Pinpoint the cell where the given text exists, returning its [X, Y] midpoint coordinate. 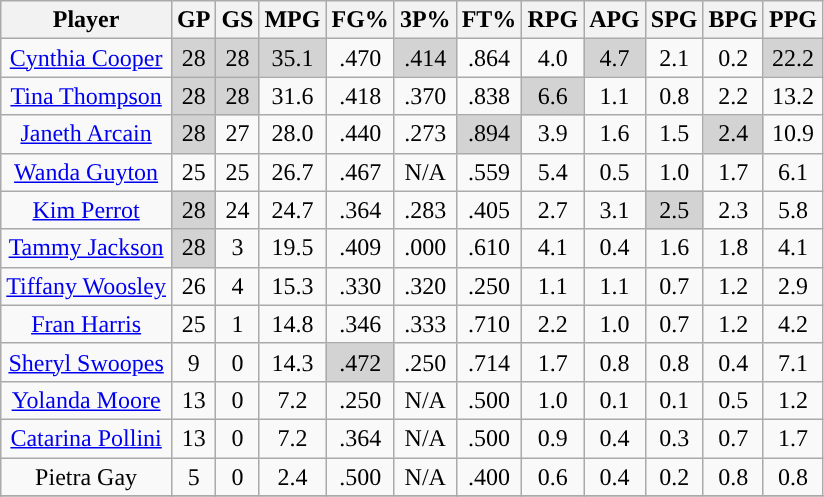
.467 [360, 172]
.283 [425, 210]
.864 [489, 58]
.330 [360, 286]
Tiffany Woosley [86, 286]
.414 [425, 58]
6.1 [792, 172]
.838 [489, 96]
SPG [674, 20]
5.8 [792, 210]
3P% [425, 20]
.000 [425, 248]
Cynthia Cooper [86, 58]
4.0 [553, 58]
Tammy Jackson [86, 248]
2.9 [792, 286]
2.3 [733, 210]
FT% [489, 20]
Fran Harris [86, 324]
5 [193, 477]
24 [238, 210]
3.1 [615, 210]
1.8 [733, 248]
Tina Thompson [86, 96]
RPG [553, 20]
5.4 [553, 172]
7.1 [792, 362]
10.9 [792, 134]
27 [238, 134]
13.2 [792, 96]
Wanda Guyton [86, 172]
.418 [360, 96]
Player [86, 20]
0.9 [553, 438]
26.7 [292, 172]
.320 [425, 286]
.610 [489, 248]
22.2 [792, 58]
3 [238, 248]
.400 [489, 477]
.409 [360, 248]
.346 [360, 324]
2.1 [674, 58]
4.2 [792, 324]
GP [193, 20]
2.5 [674, 210]
.710 [489, 324]
GS [238, 20]
2.7 [553, 210]
Sheryl Swoopes [86, 362]
.894 [489, 134]
BPG [733, 20]
35.1 [292, 58]
.470 [360, 58]
14.3 [292, 362]
1 [238, 324]
26 [193, 286]
6.6 [553, 96]
4.7 [615, 58]
.333 [425, 324]
24.7 [292, 210]
.472 [360, 362]
APG [615, 20]
.273 [425, 134]
MPG [292, 20]
.440 [360, 134]
1.5 [674, 134]
9 [193, 362]
19.5 [292, 248]
.559 [489, 172]
31.6 [292, 96]
Catarina Pollini [86, 438]
FG% [360, 20]
0.6 [553, 477]
Pietra Gay [86, 477]
PPG [792, 20]
.405 [489, 210]
28.0 [292, 134]
0.3 [674, 438]
.714 [489, 362]
14.8 [292, 324]
.370 [425, 96]
Kim Perrot [86, 210]
Janeth Arcain [86, 134]
4 [238, 286]
3.9 [553, 134]
Yolanda Moore [86, 400]
15.3 [292, 286]
